Return the [X, Y] coordinate for the center point of the cell that contains the specified text.  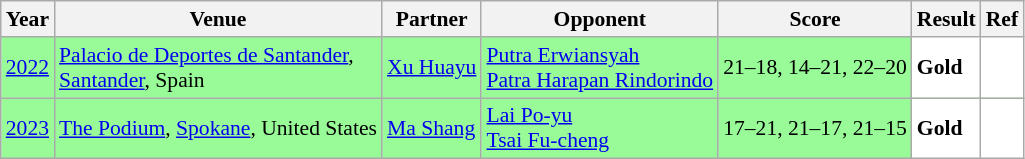
Lai Po-yu Tsai Fu-cheng [600, 128]
Venue [218, 19]
Year [28, 19]
Palacio de Deportes de Santander,Santander, Spain [218, 68]
The Podium, Spokane, United States [218, 128]
2023 [28, 128]
Putra Erwiansyah Patra Harapan Rindorindo [600, 68]
21–18, 14–21, 22–20 [815, 68]
Partner [432, 19]
17–21, 21–17, 21–15 [815, 128]
Score [815, 19]
Xu Huayu [432, 68]
Result [946, 19]
Ma Shang [432, 128]
Ref [1002, 19]
Opponent [600, 19]
2022 [28, 68]
